Detect which cell encompasses the target text, then output its (x, y) center coordinate. 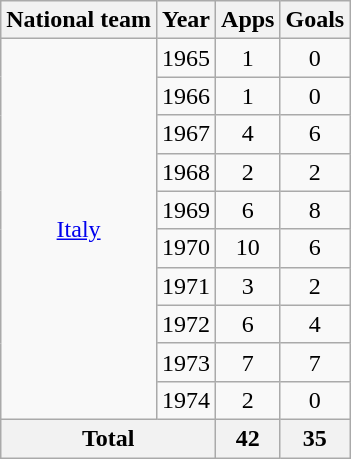
1969 (186, 210)
42 (248, 438)
1966 (186, 96)
1973 (186, 362)
Goals (315, 20)
10 (248, 248)
1974 (186, 400)
1971 (186, 286)
8 (315, 210)
Italy (79, 230)
Total (108, 438)
Apps (248, 20)
1968 (186, 172)
1970 (186, 248)
National team (79, 20)
35 (315, 438)
1967 (186, 134)
1965 (186, 58)
Year (186, 20)
3 (248, 286)
1972 (186, 324)
